Extract the [X, Y] coordinate from the center of the cell holding the provided text.  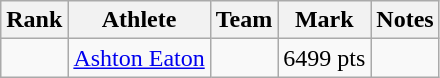
Notes [405, 20]
Mark [324, 20]
Team [244, 20]
6499 pts [324, 58]
Ashton Eaton [139, 58]
Rank [34, 20]
Athlete [139, 20]
